From the cell containing the given text, extract its center point as (x, y) coordinate. 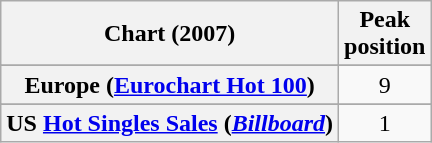
Chart (2007) (170, 34)
1 (385, 123)
9 (385, 85)
US Hot Singles Sales (Billboard) (170, 123)
Peakposition (385, 34)
Europe (Eurochart Hot 100) (170, 85)
